Determine the (x, y) coordinate at the center of the cell enclosing the given text.  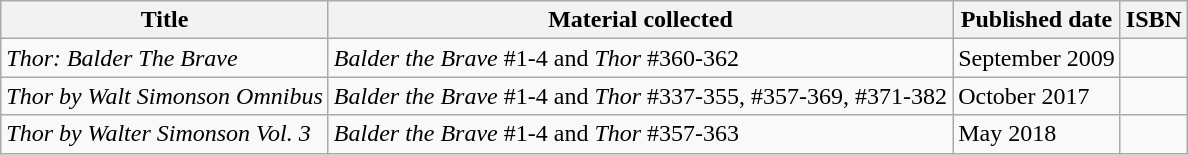
ISBN (1154, 20)
Thor by Walter Simonson Vol. 3 (165, 134)
September 2009 (1037, 58)
Balder the Brave #1-4 and Thor #337-355, #357-369, #371-382 (640, 96)
Thor by Walt Simonson Omnibus (165, 96)
Published date (1037, 20)
Thor: Balder The Brave (165, 58)
May 2018 (1037, 134)
Title (165, 20)
Material collected (640, 20)
October 2017 (1037, 96)
Balder the Brave #1-4 and Thor #357-363 (640, 134)
Balder the Brave #1-4 and Thor #360-362 (640, 58)
